From the cell containing the given text, extract its center point as [X, Y] coordinate. 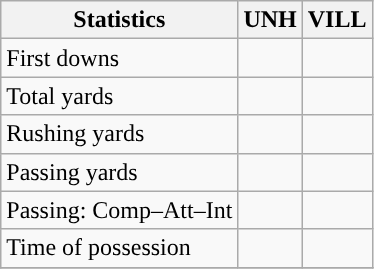
First downs [120, 58]
Time of possession [120, 248]
Passing yards [120, 172]
Total yards [120, 96]
UNH [270, 20]
Passing: Comp–Att–Int [120, 210]
Statistics [120, 20]
Rushing yards [120, 134]
VILL [337, 20]
